Pinpoint the cell where the given text exists, returning its (X, Y) midpoint coordinate. 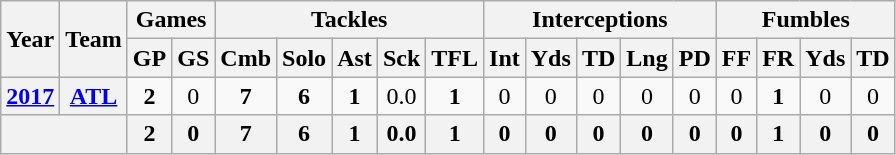
FR (778, 58)
Fumbles (806, 20)
Year (30, 39)
Games (170, 20)
GP (149, 58)
PD (694, 58)
Tackles (350, 20)
Interceptions (600, 20)
FF (736, 58)
Solo (304, 58)
2017 (30, 96)
Ast (355, 58)
Int (505, 58)
Team (94, 39)
GS (194, 58)
TFL (455, 58)
Lng (647, 58)
Sck (401, 58)
ATL (94, 96)
Cmb (246, 58)
